Capture the cell that displays the provided text and extract its [X, Y] central coordinate. 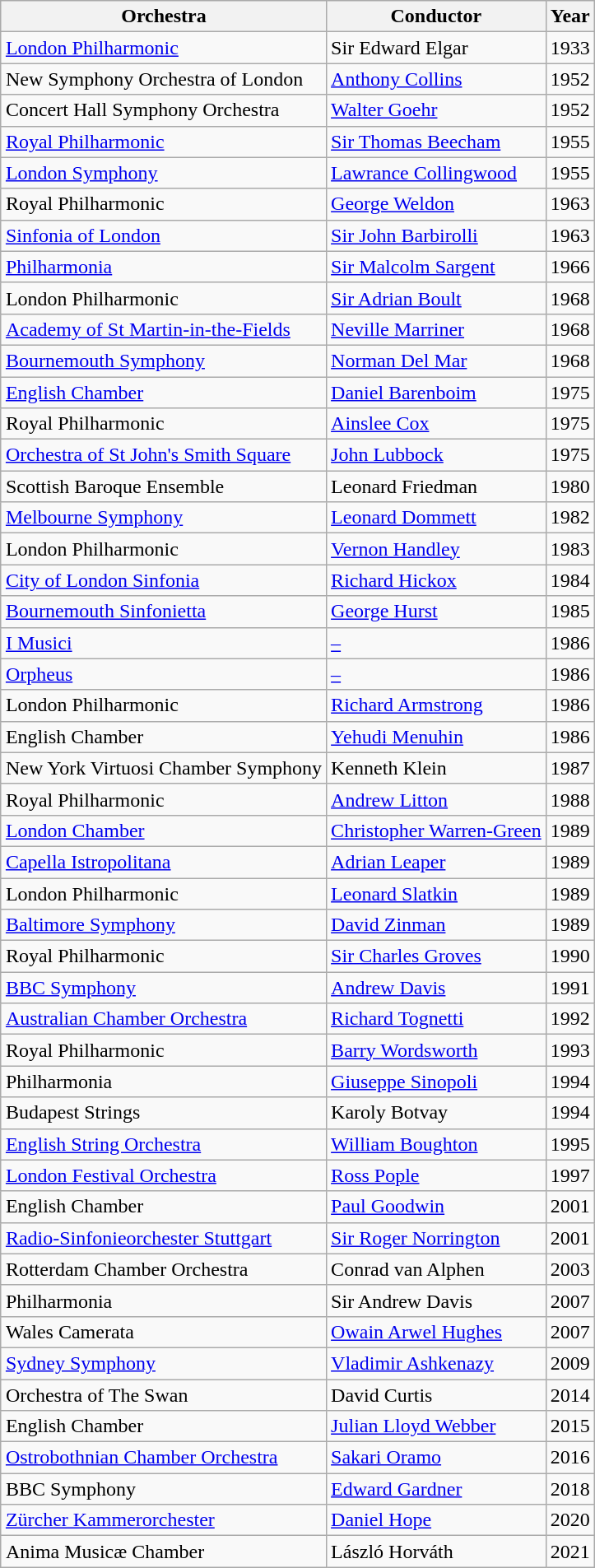
Sir John Barbirolli [436, 235]
City of London Sinfonia [163, 580]
William Boughton [436, 1144]
Norman Del Mar [436, 361]
Richard Hickox [436, 580]
Ostrobothnian Chamber Orchestra [163, 1458]
Sir Adrian Boult [436, 298]
1993 [569, 1050]
Daniel Hope [436, 1520]
Sir Roger Norrington [436, 1238]
Ross Pople [436, 1175]
Anima Musicæ Chamber [163, 1552]
Wales Camerata [163, 1332]
Academy of St Martin-in-the-Fields [163, 329]
Andrew Litton [436, 799]
Owain Arwel Hughes [436, 1332]
1983 [569, 549]
1997 [569, 1175]
Sir Edward Elgar [436, 48]
Richard Tognetti [436, 1019]
David Curtis [436, 1395]
Scottish Baroque Ensemble [163, 486]
2009 [569, 1363]
I Musici [163, 643]
Julian Lloyd Webber [436, 1426]
Christopher Warren-Green [436, 831]
London Chamber [163, 831]
Orpheus [163, 674]
2016 [569, 1458]
Barry Wordsworth [436, 1050]
George Hurst [436, 612]
Sir Thomas Beecham [436, 142]
Sinfonia of London [163, 235]
Paul Goodwin [436, 1207]
2021 [569, 1552]
1966 [569, 267]
Vernon Handley [436, 549]
Adrian Leaper [436, 862]
1933 [569, 48]
Giuseppe Sinopoli [436, 1082]
Concert Hall Symphony Orchestra [163, 110]
Sir Malcolm Sargent [436, 267]
Radio-Sinfonieorchester Stuttgart [163, 1238]
2015 [569, 1426]
Richard Armstrong [436, 705]
1985 [569, 612]
New Symphony Orchestra of London [163, 79]
Ainslee Cox [436, 424]
Capella Istropolitana [163, 862]
1995 [569, 1144]
Sakari Oramo [436, 1458]
Budapest Strings [163, 1113]
László Horváth [436, 1552]
Karoly Botvay [436, 1113]
2020 [569, 1520]
Neville Marriner [436, 329]
Sir Andrew Davis [436, 1300]
2014 [569, 1395]
Vladimir Ashkenazy [436, 1363]
Anthony Collins [436, 79]
London Festival Orchestra [163, 1175]
2018 [569, 1489]
Conductor [436, 16]
Sir Charles Groves [436, 956]
Leonard Slatkin [436, 893]
Sydney Symphony [163, 1363]
Leonard Friedman [436, 486]
Andrew Davis [436, 988]
Zürcher Kammerorchester [163, 1520]
Walter Goehr [436, 110]
Orchestra of The Swan [163, 1395]
1990 [569, 956]
Melbourne Symphony [163, 518]
David Zinman [436, 925]
1980 [569, 486]
Lawrance Collingwood [436, 173]
Australian Chamber Orchestra [163, 1019]
Rotterdam Chamber Orchestra [163, 1269]
1987 [569, 768]
Leonard Dommett [436, 518]
1992 [569, 1019]
Kenneth Klein [436, 768]
John Lubbock [436, 455]
2003 [569, 1269]
Edward Gardner [436, 1489]
Daniel Barenboim [436, 393]
1984 [569, 580]
Bournemouth Sinfonietta [163, 612]
London Symphony [163, 173]
1982 [569, 518]
Bournemouth Symphony [163, 361]
Year [569, 16]
Baltimore Symphony [163, 925]
Yehudi Menuhin [436, 737]
Conrad van Alphen [436, 1269]
George Weldon [436, 204]
Orchestra [163, 16]
1988 [569, 799]
1991 [569, 988]
Orchestra of St John's Smith Square [163, 455]
English String Orchestra [163, 1144]
New York Virtuosi Chamber Symphony [163, 768]
